Return [X, Y] of the center of cell containing provided text 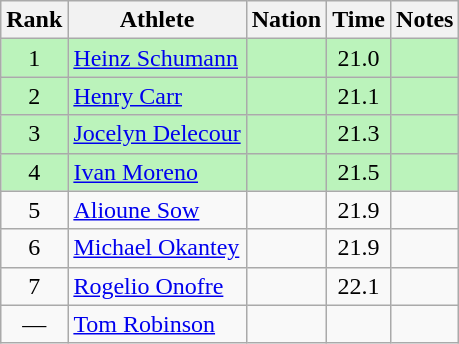
— [34, 324]
Alioune Sow [157, 210]
21.3 [359, 134]
Tom Robinson [157, 324]
1 [34, 58]
Athlete [157, 20]
7 [34, 286]
21.1 [359, 96]
Rank [34, 20]
21.5 [359, 172]
Heinz Schumann [157, 58]
6 [34, 248]
Jocelyn Delecour [157, 134]
22.1 [359, 286]
3 [34, 134]
4 [34, 172]
Henry Carr [157, 96]
2 [34, 96]
Ivan Moreno [157, 172]
5 [34, 210]
Michael Okantey [157, 248]
Nation [286, 20]
21.0 [359, 58]
Time [359, 20]
Notes [425, 20]
Rogelio Onofre [157, 286]
